From the cell containing the given text, extract its center point as [x, y] coordinate. 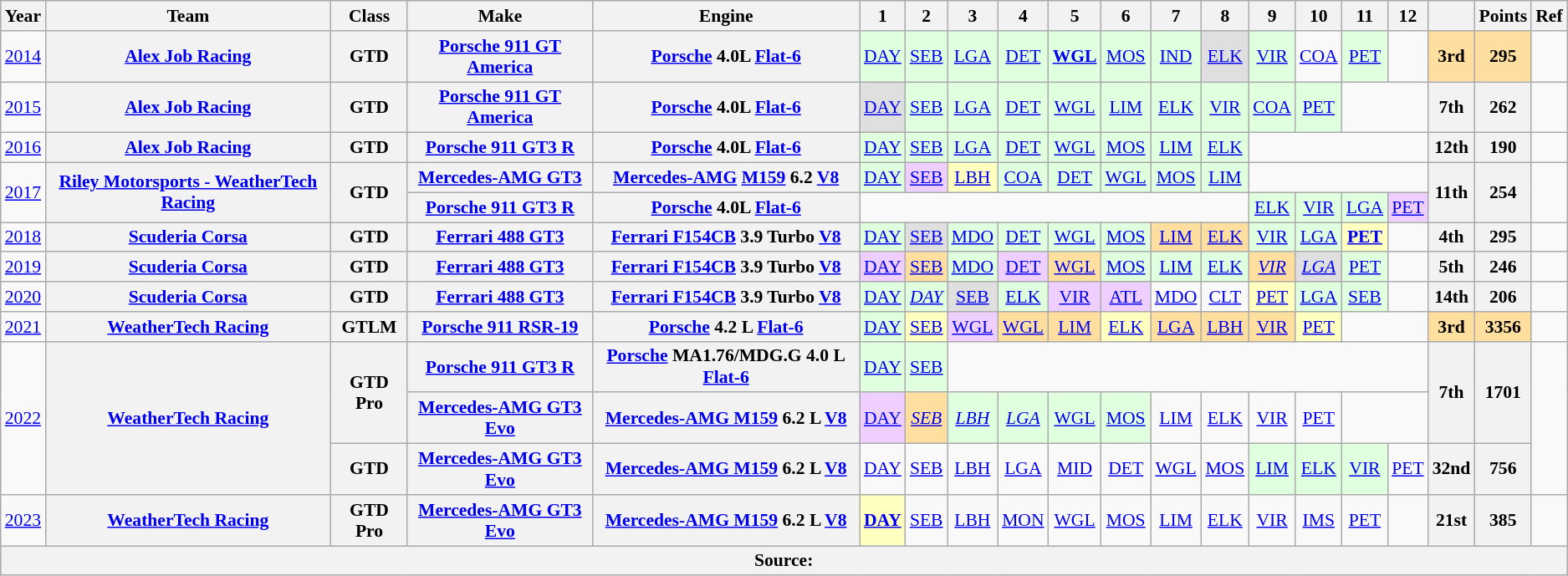
9 [1272, 16]
Make [500, 16]
Porsche 4.2 L Flat-6 [726, 327]
2021 [23, 327]
3 [973, 16]
14th [1452, 297]
12th [1452, 148]
Porsche 911 RSR-19 [500, 327]
2019 [23, 268]
12 [1408, 16]
190 [1503, 148]
21st [1452, 520]
2018 [23, 237]
3356 [1503, 327]
2 [927, 16]
Year [23, 16]
5th [1452, 268]
7 [1176, 16]
4 [1024, 16]
1701 [1503, 392]
Points [1503, 16]
2022 [23, 418]
MID [1075, 470]
206 [1503, 297]
Engine [726, 16]
Riley Motorsports - WeatherTech Racing [188, 192]
10 [1319, 16]
MON [1024, 520]
6 [1126, 16]
Source: [784, 561]
2015 [23, 107]
Mercedes-AMG M159 6.2 V8 [726, 178]
Class [370, 16]
CLT [1224, 297]
Porsche MA1.76/MDG.G 4.0 L Flat-6 [726, 366]
Team [188, 16]
385 [1503, 520]
2017 [23, 192]
32nd [1452, 470]
254 [1503, 192]
Ref [1549, 16]
8 [1224, 16]
262 [1503, 107]
11th [1452, 192]
246 [1503, 268]
IMS [1319, 520]
GTLM [370, 327]
IND [1176, 57]
1 [883, 16]
11 [1365, 16]
ATL [1126, 297]
756 [1503, 470]
2023 [23, 520]
Mercedes-AMG GT3 [500, 178]
2016 [23, 148]
2014 [23, 57]
5 [1075, 16]
4th [1452, 237]
2020 [23, 297]
